Detect which cell encompasses the target text, then output its (X, Y) center coordinate. 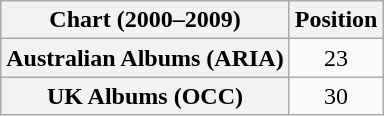
Chart (2000–2009) (145, 20)
Position (336, 20)
23 (336, 58)
Australian Albums (ARIA) (145, 58)
30 (336, 96)
UK Albums (OCC) (145, 96)
